Detect which cell encompasses the target text, then output its [X, Y] center coordinate. 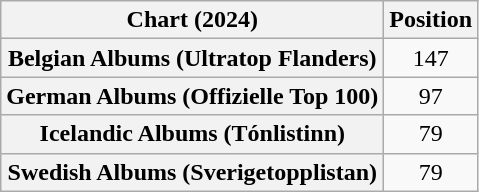
97 [431, 96]
Position [431, 20]
147 [431, 58]
Belgian Albums (Ultratop Flanders) [192, 58]
German Albums (Offizielle Top 100) [192, 96]
Icelandic Albums (Tónlistinn) [192, 134]
Chart (2024) [192, 20]
Swedish Albums (Sverigetopplistan) [192, 172]
